Extract the (x, y) coordinate from the center of the cell holding the provided text.  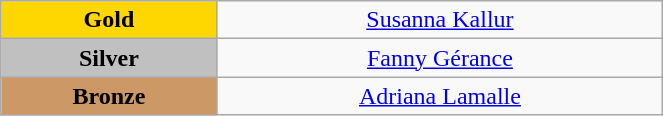
Bronze (109, 96)
Adriana Lamalle (440, 96)
Gold (109, 20)
Silver (109, 58)
Susanna Kallur (440, 20)
Fanny Gérance (440, 58)
